Return [x, y] of the center of cell containing provided text 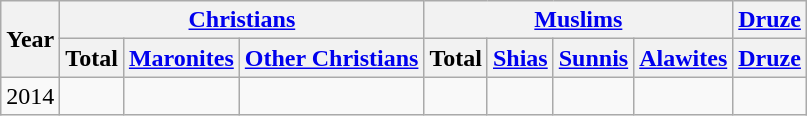
Christians [242, 20]
Other Christians [332, 58]
Shias [520, 58]
Maronites [181, 58]
Muslims [578, 20]
Alawites [684, 58]
Year [30, 39]
2014 [30, 96]
Sunnis [593, 58]
